Return the [X, Y] coordinate for the center point of the cell that contains the specified text.  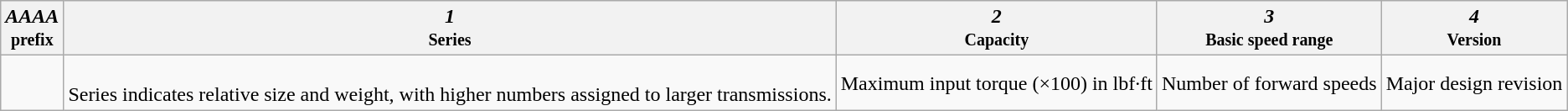
2Capacity [997, 29]
1Series [450, 29]
Series indicates relative size and weight, with higher numbers assigned to larger transmissions. [450, 82]
4Version [1474, 29]
Number of forward speeds [1269, 82]
Maximum input torque (×100) in lbf·ft [997, 82]
3Basic speed range [1269, 29]
Major design revision [1474, 82]
AAAAprefix [32, 29]
